For the text-containing cell, return its midpoint in (x, y) coordinate format. 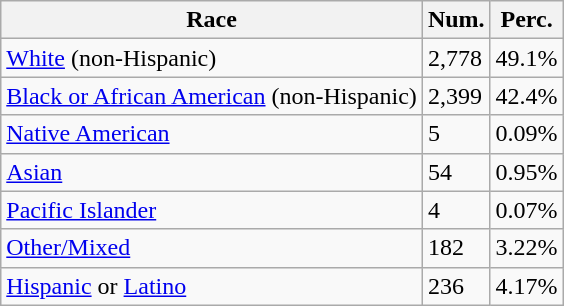
42.4% (526, 96)
2,399 (456, 96)
236 (456, 286)
Pacific Islander (212, 210)
54 (456, 172)
Race (212, 20)
2,778 (456, 58)
Num. (456, 20)
Asian (212, 172)
49.1% (526, 58)
Native American (212, 134)
182 (456, 248)
5 (456, 134)
0.07% (526, 210)
Hispanic or Latino (212, 286)
Other/Mixed (212, 248)
Black or African American (non-Hispanic) (212, 96)
White (non-Hispanic) (212, 58)
3.22% (526, 248)
4.17% (526, 286)
4 (456, 210)
0.09% (526, 134)
Perc. (526, 20)
0.95% (526, 172)
